Identify which cell holds the provided text, then report its [x, y] central coordinate. 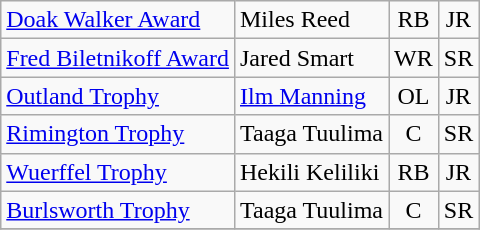
WR [414, 58]
OL [414, 96]
Ilm Manning [311, 96]
Doak Walker Award [118, 20]
Miles Reed [311, 20]
Hekili Keliliki [311, 172]
Burlsworth Trophy [118, 210]
Rimington Trophy [118, 134]
Fred Biletnikoff Award [118, 58]
Jared Smart [311, 58]
Outland Trophy [118, 96]
Wuerffel Trophy [118, 172]
